Capture the cell that displays the provided text and extract its (X, Y) central coordinate. 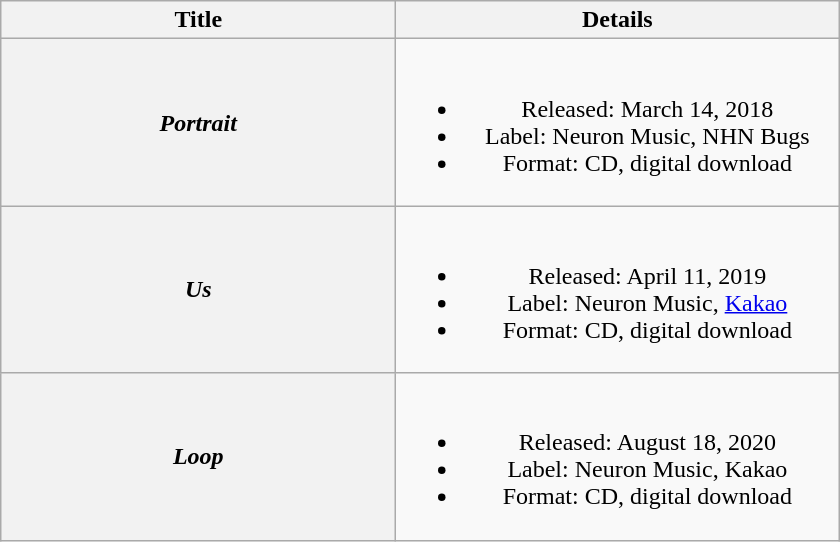
Us (198, 290)
Released: March 14, 2018Label: Neuron Music, NHN BugsFormat: CD, digital download (618, 122)
Title (198, 20)
Released: April 11, 2019Label: Neuron Music, KakaoFormat: CD, digital download (618, 290)
Loop (198, 456)
Portrait (198, 122)
Details (618, 20)
Released: August 18, 2020Label: Neuron Music, KakaoFormat: CD, digital download (618, 456)
